Search for the cell housing the specified text and yield its [X, Y] center coordinate. 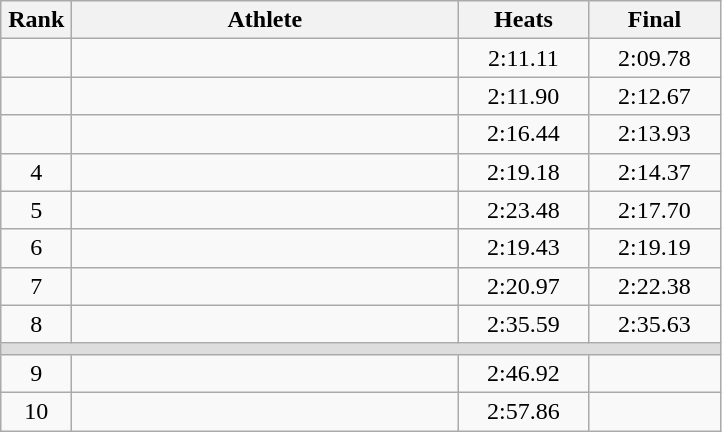
10 [36, 411]
2:23.48 [524, 210]
7 [36, 286]
6 [36, 248]
4 [36, 172]
2:14.37 [654, 172]
2:19.19 [654, 248]
2:11.11 [524, 58]
2:16.44 [524, 134]
8 [36, 324]
9 [36, 373]
2:46.92 [524, 373]
2:17.70 [654, 210]
2:22.38 [654, 286]
5 [36, 210]
2:57.86 [524, 411]
2:19.43 [524, 248]
Rank [36, 20]
2:12.67 [654, 96]
2:13.93 [654, 134]
2:11.90 [524, 96]
2:35.59 [524, 324]
2:35.63 [654, 324]
Final [654, 20]
Heats [524, 20]
2:09.78 [654, 58]
2:20.97 [524, 286]
Athlete [265, 20]
2:19.18 [524, 172]
